Capture the cell that displays the provided text and extract its [x, y] central coordinate. 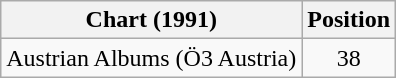
Austrian Albums (Ö3 Austria) [152, 58]
Position [349, 20]
38 [349, 58]
Chart (1991) [152, 20]
